Locate the cell with the specified text and output its (X, Y) center coordinate. 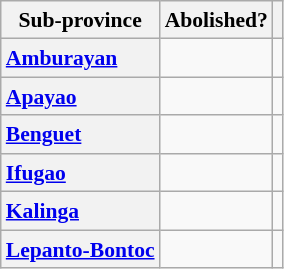
Kalinga (80, 211)
Amburayan (80, 58)
Apayao (80, 97)
Abolished? (216, 20)
Ifugao (80, 173)
Sub-province (80, 20)
Benguet (80, 135)
Lepanto-Bontoc (80, 249)
